Return the (X, Y) coordinate for the center point of the cell that contains the specified text.  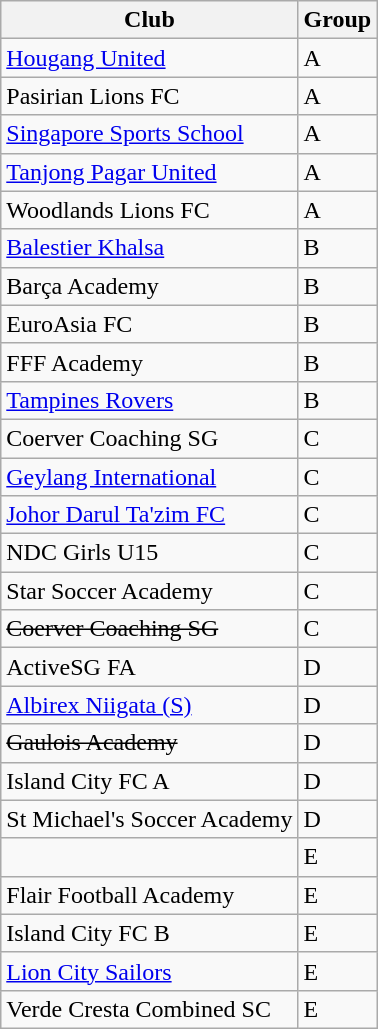
Island City FC A (150, 781)
Geylang International (150, 477)
St Michael's Soccer Academy (150, 819)
Albirex Niigata (S) (150, 705)
Tanjong Pagar United (150, 172)
Club (150, 20)
FFF Academy (150, 362)
Hougang United (150, 58)
Barça Academy (150, 286)
EuroAsia FC (150, 324)
Woodlands Lions FC (150, 210)
Tampines Rovers (150, 400)
Verde Cresta Combined SC (150, 1009)
Star Soccer Academy (150, 591)
Island City FC B (150, 933)
Lion City Sailors (150, 971)
Pasirian Lions FC (150, 96)
Johor Darul Ta'zim FC (150, 515)
Singapore Sports School (150, 134)
Flair Football Academy (150, 895)
ActiveSG FA (150, 667)
Balestier Khalsa (150, 248)
NDC Girls U15 (150, 553)
Group (338, 20)
Gaulois Academy (150, 743)
